Extract the (x, y) coordinate from the center of the cell holding the provided text.  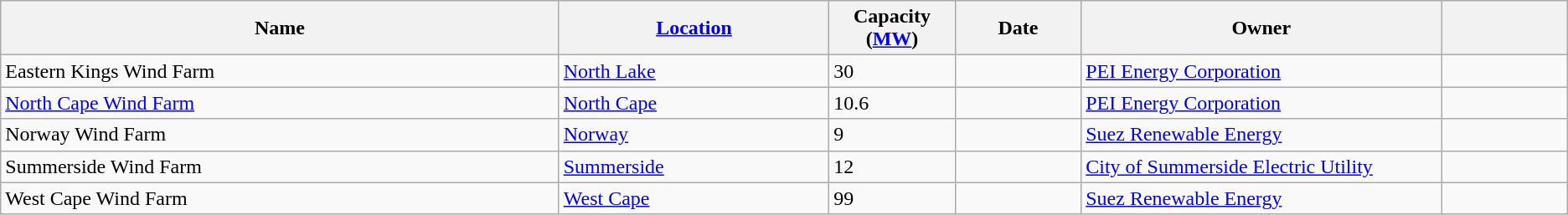
City of Summerside Electric Utility (1261, 166)
Summerside Wind Farm (280, 166)
Norway (694, 135)
North Cape (694, 103)
Summerside (694, 166)
Capacity (MW) (892, 28)
North Cape Wind Farm (280, 103)
Name (280, 28)
Date (1018, 28)
9 (892, 135)
30 (892, 71)
Location (694, 28)
10.6 (892, 103)
West Cape Wind Farm (280, 198)
West Cape (694, 198)
North Lake (694, 71)
Owner (1261, 28)
12 (892, 166)
Eastern Kings Wind Farm (280, 71)
99 (892, 198)
Norway Wind Farm (280, 135)
